For the text-containing cell, return its midpoint in [X, Y] coordinate format. 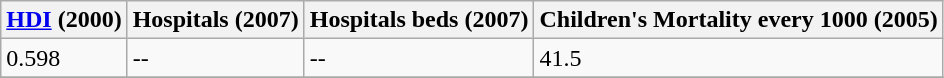
Hospitals beds (2007) [419, 20]
Hospitals (2007) [216, 20]
0.598 [64, 58]
Children's Mortality every 1000 (2005) [738, 20]
HDI (2000) [64, 20]
41.5 [738, 58]
